Capture the cell that displays the provided text and extract its (X, Y) central coordinate. 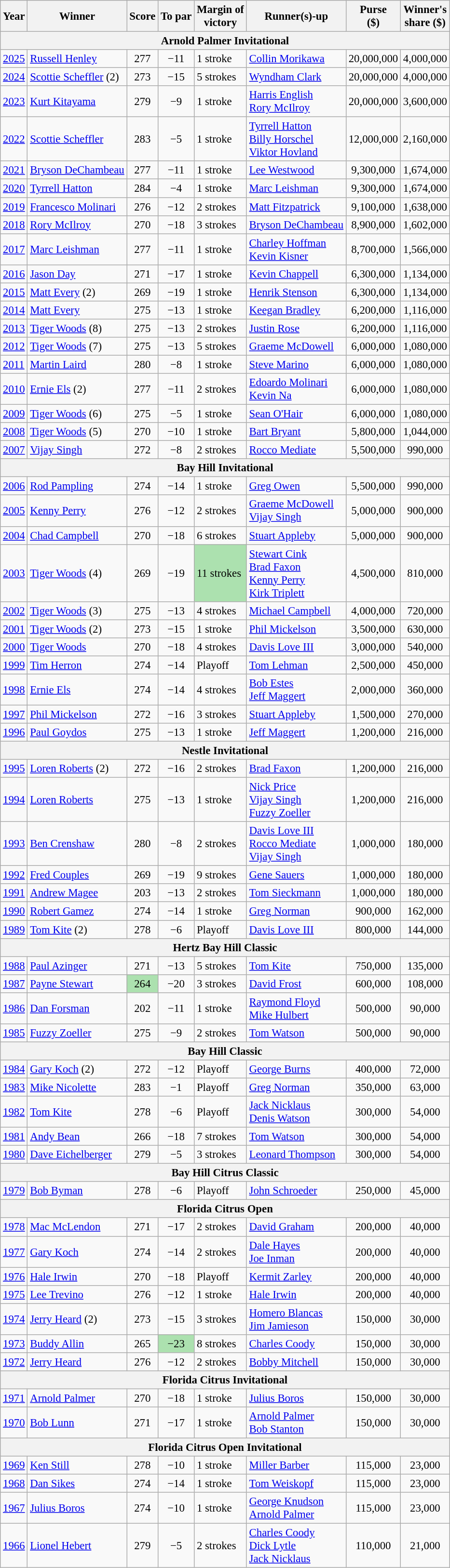
1981 (14, 1137)
2000 (14, 647)
Ernie Els (2) (77, 389)
To par (177, 16)
Arnold Palmer (77, 1398)
1990 (14, 911)
Dan Forsman (77, 1008)
Andy Bean (77, 1137)
1979 (14, 1191)
Graeme McDowell (296, 346)
Greg Owen (296, 486)
1972 (14, 1362)
Ken Still (77, 1465)
144,000 (425, 930)
Bobby Mitchell (296, 1362)
810,000 (425, 573)
Charles Coody (296, 1344)
Vijay Singh (77, 450)
1983 (14, 1087)
2025 (14, 59)
630,000 (425, 629)
2013 (14, 328)
Arnold Palmer Bob Stanton (296, 1422)
9 strokes (221, 875)
Stewart Cink Brad Faxon Kenny Perry Kirk Triplett (296, 573)
Kermit Zarley (296, 1276)
Year (14, 16)
Tyrrell Hatton Billy Horschel Viktor Hovland (296, 139)
Tiger Woods (8) (77, 328)
2001 (14, 629)
1988 (14, 966)
2020 (14, 188)
2022 (14, 139)
Tom Sieckmann (296, 893)
1995 (14, 769)
Edoardo Molinari Kevin Na (296, 389)
Florida Citrus Open (225, 1209)
Henrik Stenson (296, 292)
350,000 (373, 1087)
2,500,000 (373, 665)
600,000 (373, 983)
−1 (177, 1087)
540,000 (425, 647)
3,600,000 (425, 101)
Collin Morikawa (296, 59)
Nick Price Vijay Singh Fuzzy Zoeller (296, 800)
1992 (14, 875)
1997 (14, 714)
Paul Goydos (77, 732)
Scottie Scheffler (77, 139)
−4 (177, 188)
2014 (14, 310)
Brad Faxon (296, 769)
2008 (14, 432)
Loren Roberts (2) (77, 769)
Keegan Bradley (296, 310)
1996 (14, 732)
Harris English Rory McIlroy (296, 101)
Jack Nicklaus Denis Watson (296, 1112)
Lee Westwood (296, 170)
Gene Sauers (296, 875)
Jason Day (77, 274)
Bob Lunn (77, 1422)
Loren Roberts (77, 800)
265 (143, 1344)
2010 (14, 389)
266 (143, 1137)
Matt Every (77, 310)
Miller Barber (296, 1465)
1,638,000 (425, 207)
Justin Rose (296, 328)
Tyrrell Hatton (77, 188)
135,000 (425, 966)
Michael Campbell (296, 611)
2002 (14, 611)
Paul Azinger (77, 966)
264 (143, 983)
John Schroeder (296, 1191)
Andrew Magee (77, 893)
2024 (14, 77)
Jeff Maggert (296, 732)
Tiger Woods (3) (77, 611)
1989 (14, 930)
Runner(s)-up (296, 16)
Tiger Woods (6) (77, 414)
270,000 (425, 714)
2019 (14, 207)
George Burns (296, 1069)
Dan Sikes (77, 1484)
Mac McLendon (77, 1227)
108,000 (425, 983)
Kenny Perry (77, 511)
Bob Byman (77, 1191)
11 strokes (221, 573)
1,566,000 (425, 250)
72,000 (425, 1069)
Wyndham Clark (296, 77)
Chad Campbell (77, 535)
720,000 (425, 611)
Graeme McDowell Vijay Singh (296, 511)
800,000 (373, 930)
Tom Weiskopf (296, 1484)
Arnold Palmer Invitational (225, 41)
2018 (14, 225)
Martin Laird (77, 364)
8,700,000 (373, 250)
2011 (14, 364)
Jerry Heard (77, 1362)
110,000 (373, 1546)
Margin ofvictory (221, 16)
1976 (14, 1276)
1978 (14, 1227)
250,000 (373, 1191)
2017 (14, 250)
Tiger Woods (7) (77, 346)
1986 (14, 1008)
Bob Estes Jeff Maggert (296, 690)
1994 (14, 800)
2006 (14, 486)
Bay Hill Citrus Classic (225, 1173)
1970 (14, 1422)
Russell Henley (77, 59)
Dave Eichelberger (77, 1155)
Steve Marino (296, 364)
1,044,000 (425, 432)
Winner (77, 16)
Fred Couples (77, 875)
162,000 (425, 911)
Charles Coody Dick Lytle Jack Nicklaus (296, 1546)
1975 (14, 1294)
Bay Hill Invitational (225, 468)
9,100,000 (373, 207)
1985 (14, 1033)
2004 (14, 535)
2012 (14, 346)
202 (143, 1008)
1998 (14, 690)
8 strokes (221, 1344)
Kevin Chappell (296, 274)
2,160,000 (425, 139)
Florida Citrus Invitational (225, 1380)
Lee Trevino (77, 1294)
Tiger Woods (5) (77, 432)
2007 (14, 450)
1987 (14, 983)
12,000,000 (373, 139)
Homero Blancas Jim Jamieson (296, 1319)
Rocco Mediate (296, 450)
1993 (14, 844)
Leonard Thompson (296, 1155)
Tiger Woods (77, 647)
Lionel Hebert (77, 1546)
4,500,000 (373, 573)
1973 (14, 1344)
2,000,000 (373, 690)
1,500,000 (373, 714)
1982 (14, 1112)
Rod Pampling (77, 486)
2023 (14, 101)
2005 (14, 511)
Ernie Els (77, 690)
360,000 (425, 690)
Tom Lehman (296, 665)
1991 (14, 893)
Tom Kite (2) (77, 930)
1969 (14, 1465)
−23 (177, 1344)
Score (143, 16)
Payne Stewart (77, 983)
8,900,000 (373, 225)
David Graham (296, 1227)
Fuzzy Zoeller (77, 1033)
1999 (14, 665)
Gary Koch (2) (77, 1069)
Sean O'Hair (296, 414)
1966 (14, 1546)
6 strokes (221, 535)
Scottie Scheffler (2) (77, 77)
1967 (14, 1508)
3,000,000 (373, 647)
2015 (14, 292)
1974 (14, 1319)
Jerry Heard (2) (77, 1319)
1,602,000 (425, 225)
45,000 (425, 1191)
Raymond Floyd Mike Hulbert (296, 1008)
Dale Hayes Joe Inman (296, 1252)
Florida Citrus Open Invitational (225, 1448)
7 strokes (221, 1137)
2003 (14, 573)
George Knudson Arnold Palmer (296, 1508)
David Frost (296, 983)
Charley Hoffman Kevin Kisner (296, 250)
2021 (14, 170)
Matt Fitzpatrick (296, 207)
Tim Herron (77, 665)
1977 (14, 1252)
284 (143, 188)
3,500,000 (373, 629)
2009 (14, 414)
Nestle Invitational (225, 751)
2016 (14, 274)
Bay Hill Classic (225, 1051)
Purse($) (373, 16)
Tiger Woods (2) (77, 629)
203 (143, 893)
Robert Gamez (77, 911)
Gary Koch (77, 1252)
Davis Love III Rocco Mediate Vijay Singh (296, 844)
Hertz Bay Hill Classic (225, 947)
1984 (14, 1069)
1980 (14, 1155)
1971 (14, 1398)
Rory McIlroy (77, 225)
Kurt Kitayama (77, 101)
Winner'sshare ($) (425, 16)
Tiger Woods (4) (77, 573)
−20 (177, 983)
450,000 (425, 665)
Bart Bryant (296, 432)
Ben Crenshaw (77, 844)
Buddy Allin (77, 1344)
Matt Every (2) (77, 292)
63,000 (425, 1087)
750,000 (373, 966)
400,000 (373, 1069)
Mike Nicolette (77, 1087)
21,000 (425, 1546)
1968 (14, 1484)
Francesco Molinari (77, 207)
5,800,000 (373, 432)
